Identify which cell holds the provided text, then report its [x, y] central coordinate. 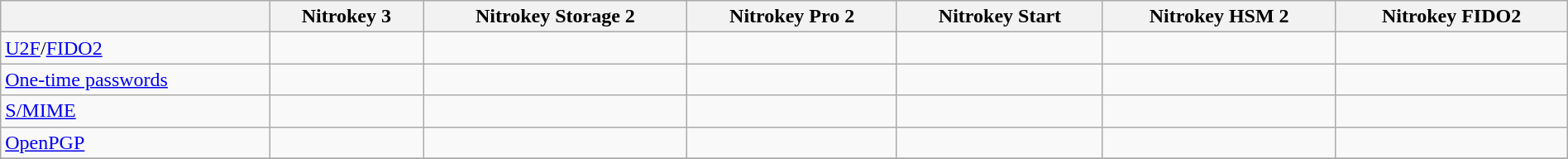
Nitrokey Storage 2 [556, 17]
Nitrokey Pro 2 [792, 17]
U2F/FIDO2 [136, 48]
Nitrokey FIDO2 [1451, 17]
One-time passwords [136, 79]
OpenPGP [136, 142]
S/MIME [136, 111]
Nitrokey 3 [347, 17]
Nitrokey Start [999, 17]
Nitrokey HSM 2 [1219, 17]
